Provide the [x, y] coordinate of the cell's center where the given text is located.  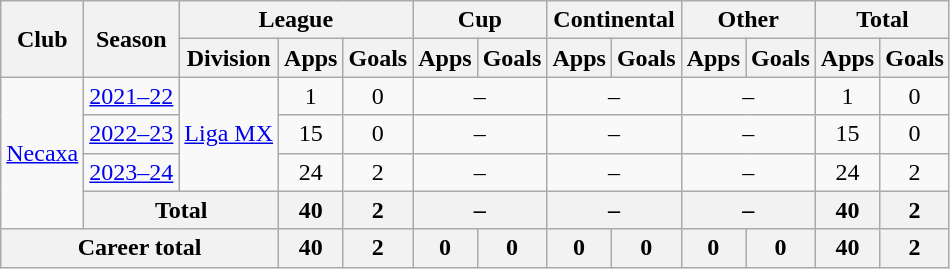
2022–23 [132, 134]
League [296, 20]
Other [748, 20]
2021–22 [132, 96]
Season [132, 39]
Continental [614, 20]
2023–24 [132, 172]
Career total [140, 248]
Liga MX [229, 134]
Division [229, 58]
Cup [480, 20]
Club [42, 39]
Necaxa [42, 153]
